From the cell containing the given text, extract its center point as (x, y) coordinate. 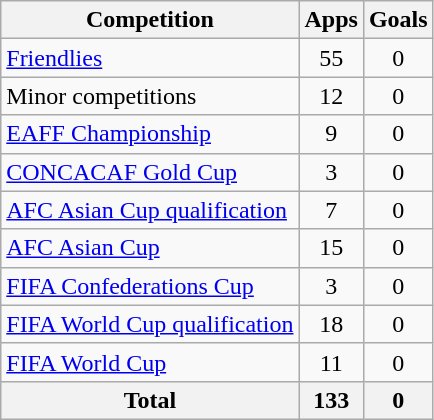
AFC Asian Cup (150, 248)
15 (331, 248)
18 (331, 324)
7 (331, 210)
FIFA World Cup qualification (150, 324)
Minor competitions (150, 96)
Competition (150, 20)
9 (331, 134)
Total (150, 400)
FIFA Confederations Cup (150, 286)
Goals (398, 20)
11 (331, 362)
EAFF Championship (150, 134)
FIFA World Cup (150, 362)
CONCACAF Gold Cup (150, 172)
Friendlies (150, 58)
55 (331, 58)
AFC Asian Cup qualification (150, 210)
12 (331, 96)
Apps (331, 20)
133 (331, 400)
